Detect which cell encompasses the target text, then output its [X, Y] center coordinate. 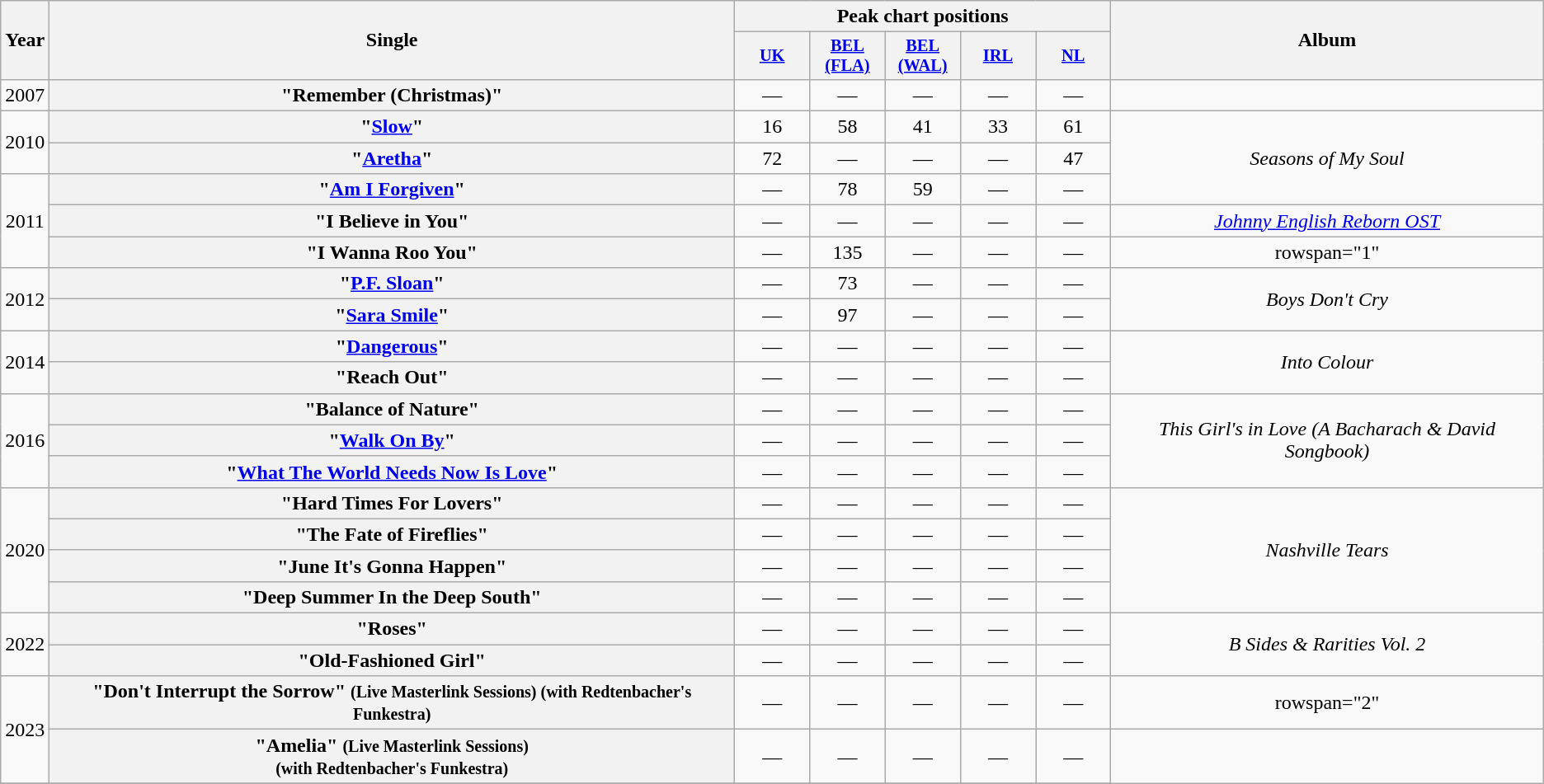
"Reach Out" [393, 378]
"P.F. Sloan" [393, 284]
33 [998, 127]
"Remember (Christmas)" [393, 95]
"Walk On By" [393, 440]
Johnny English Reborn OST [1327, 221]
Peak chart positions [923, 16]
97 [848, 315]
"Deep Summer In the Deep South" [393, 597]
2014 [25, 362]
"Am I Forgiven" [393, 190]
"The Fate of Fireflies" [393, 534]
"I Wanna Roo You" [393, 252]
This Girl's in Love (A Bacharach & David Songbook) [1327, 440]
2020 [25, 550]
IRL [998, 56]
"Amelia" (Live Masterlink Sessions) (with Redtenbacher's Funkestra) [393, 757]
41 [922, 127]
UK [772, 56]
Seasons of My Soul [1327, 158]
rowspan="1" [1327, 252]
2023 [25, 730]
Album [1327, 40]
BEL (FLA) [848, 56]
58 [848, 127]
47 [1074, 158]
"Old-Fashioned Girl" [393, 660]
2007 [25, 95]
"Balance of Nature" [393, 409]
"Don't Interrupt the Sorrow" (Live Masterlink Sessions) (with Redtenbacher's Funkestra) [393, 702]
Boys Don't Cry [1327, 299]
"Dangerous" [393, 346]
2011 [25, 221]
B Sides & Rarities Vol. 2 [1327, 645]
"Slow" [393, 127]
16 [772, 127]
2022 [25, 645]
72 [772, 158]
78 [848, 190]
Into Colour [1327, 362]
BEL (WAL) [922, 56]
"I Believe in You" [393, 221]
Year [25, 40]
rowspan="2" [1327, 702]
2012 [25, 299]
NL [1074, 56]
"June It's Gonna Happen" [393, 566]
Nashville Tears [1327, 550]
"Sara Smile" [393, 315]
61 [1074, 127]
"Hard Times For Lovers" [393, 503]
135 [848, 252]
"Roses" [393, 629]
"Aretha" [393, 158]
"What The World Needs Now Is Love" [393, 472]
2010 [25, 143]
2016 [25, 440]
59 [922, 190]
Single [393, 40]
73 [848, 284]
